Return the [X, Y] coordinate for the center point of the cell that contains the specified text.  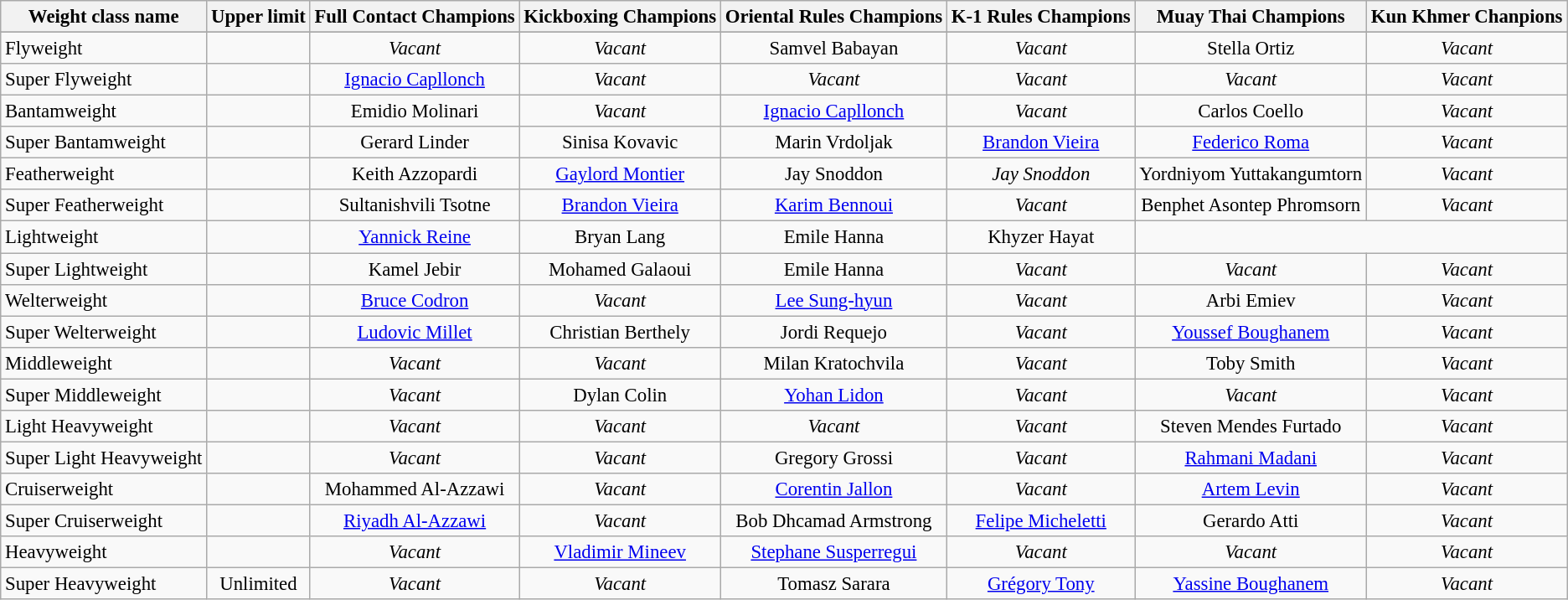
Grégory Tony [1040, 584]
Sultanishvili Tsotne [415, 205]
Super Light Heavyweight [104, 458]
Marin Vrdoljak [833, 142]
Bob Dhcamad Armstrong [833, 520]
Kickboxing Champions [620, 17]
Samvel Babayan [833, 49]
Kun Khmer Chanpions [1466, 17]
Lee Sung-hyun [833, 300]
Unlimited [258, 584]
Artem Levin [1251, 489]
K-1 Rules Champions [1040, 17]
Carlos Coello [1251, 111]
Dylan Colin [620, 395]
Vladimir Mineev [620, 552]
Super Middleweight [104, 395]
Keith Azzopardi [415, 174]
Yassine Boughanem [1251, 584]
Welterweight [104, 300]
Super Bantamweight [104, 142]
Federico Roma [1251, 142]
Lightweight [104, 237]
Arbi Emiev [1251, 300]
Christian Berthely [620, 332]
Jordi Requejo [833, 332]
Khyzer Hayat [1040, 237]
Muay Thai Champions [1251, 17]
Youssef Boughanem [1251, 332]
Mohamed Galaoui [620, 269]
Mohammed Al-Azzawi [415, 489]
Super Lightweight [104, 269]
Middleweight [104, 363]
Super Featherweight [104, 205]
Emidio Molinari [415, 111]
Full Contact Champions [415, 17]
Stephane Susperregui [833, 552]
Ludovic Millet [415, 332]
Gregory Grossi [833, 458]
Weight class name [104, 17]
Tomasz Sarara [833, 584]
Bruce Codron [415, 300]
Heavyweight [104, 552]
Super Flyweight [104, 80]
Stella Ortiz [1251, 49]
Gerardo Atti [1251, 520]
Gerard Linder [415, 142]
Super Heavyweight [104, 584]
Milan Kratochvila [833, 363]
Yohan Lidon [833, 395]
Benphet Asontep Phromsorn [1251, 205]
Kamel Jebir [415, 269]
Upper limit [258, 17]
Yordniyom Yuttakangumtorn [1251, 174]
Steven Mendes Furtado [1251, 427]
Karim Bennoui [833, 205]
Gaylord Montier [620, 174]
Super Cruiserweight [104, 520]
Bryan Lang [620, 237]
Felipe Micheletti [1040, 520]
Featherweight [104, 174]
Cruiserweight [104, 489]
Riyadh Al-Azzawi [415, 520]
Toby Smith [1251, 363]
Super Welterweight [104, 332]
Bantamweight [104, 111]
Rahmani Madani [1251, 458]
Flyweight [104, 49]
Light Heavyweight [104, 427]
Corentin Jallon [833, 489]
Oriental Rules Champions [833, 17]
Sinisa Kovavic [620, 142]
Yannick Reine [415, 237]
